Extract the (X, Y) coordinate from the center of the cell holding the provided text.  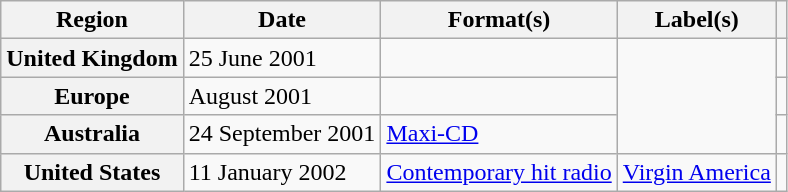
Date (282, 20)
Virgin America (696, 172)
Format(s) (499, 20)
Contemporary hit radio (499, 172)
United Kingdom (92, 58)
24 September 2001 (282, 134)
Region (92, 20)
25 June 2001 (282, 58)
Maxi-CD (499, 134)
Europe (92, 96)
United States (92, 172)
August 2001 (282, 96)
11 January 2002 (282, 172)
Australia (92, 134)
Label(s) (696, 20)
